Capture the cell that displays the provided text and extract its [x, y] central coordinate. 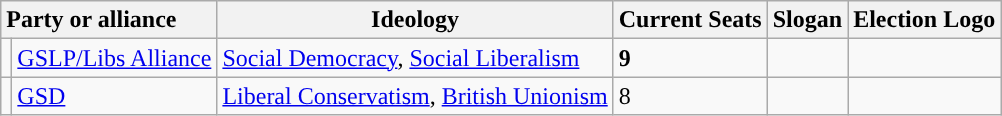
Ideology [415, 20]
9 [690, 58]
8 [690, 96]
Liberal Conservatism, British Unionism [415, 96]
GSD [114, 96]
Social Democracy, Social Liberalism [415, 58]
GSLP/Libs Alliance [114, 58]
Party or alliance [109, 20]
Slogan [807, 20]
Current Seats [690, 20]
Election Logo [924, 20]
